Locate the cell with the specified text and output its [x, y] center coordinate. 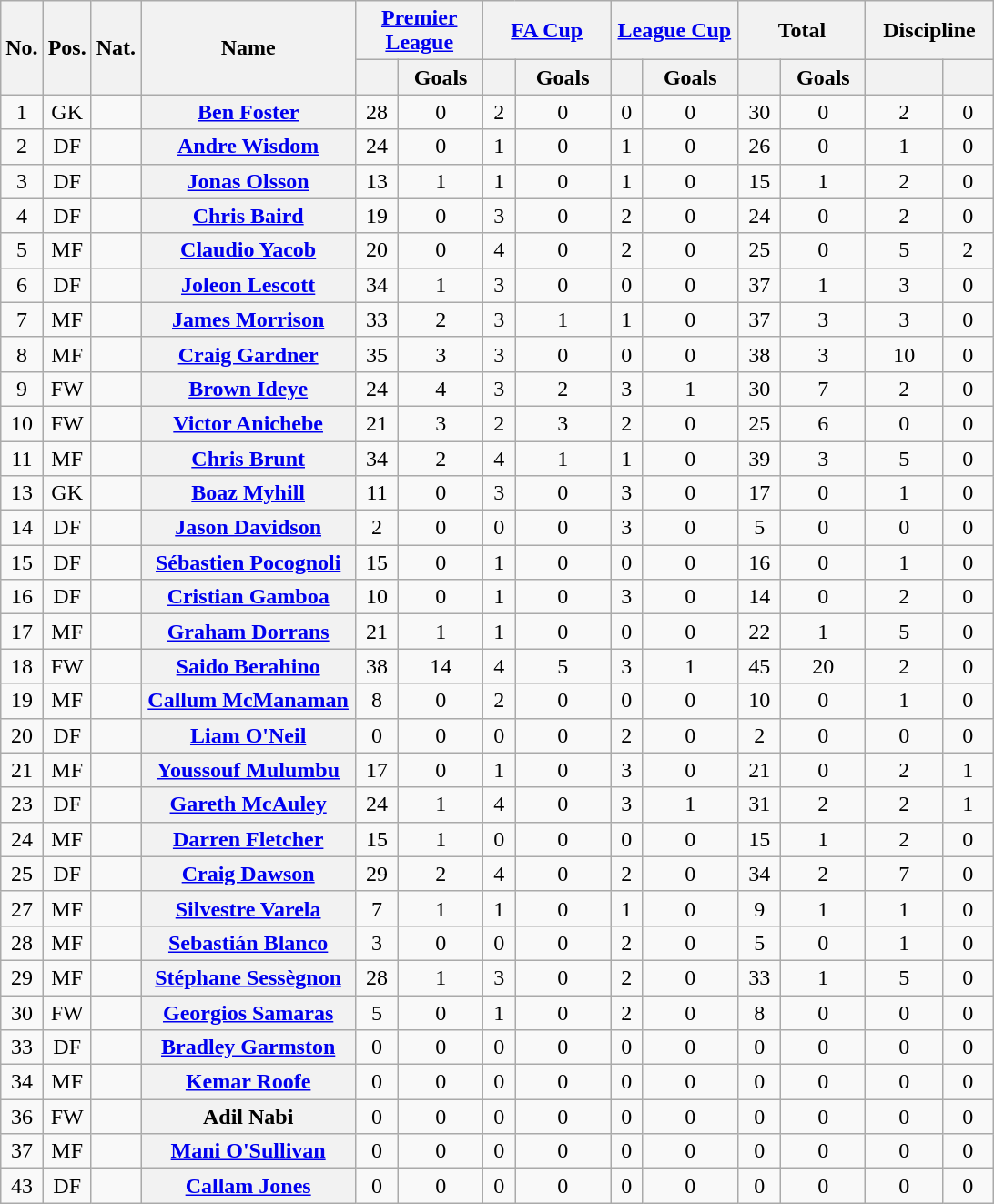
Jonas Olsson [248, 181]
Chris Baird [248, 216]
31 [759, 804]
23 [22, 804]
Premier League [420, 31]
Joleon Lescott [248, 285]
Nat. [116, 47]
Jason Davidson [248, 528]
League Cup [674, 31]
Graham Dorrans [248, 632]
Boaz Myhill [248, 493]
Mani O'Sullivan [248, 1151]
Callum McManaman [248, 701]
Darren Fletcher [248, 839]
James Morrison [248, 319]
Bradley Garmston [248, 1047]
Adil Nabi [248, 1117]
Cristian Gamboa [248, 597]
26 [759, 147]
Brown Ideye [248, 389]
Saido Berahino [248, 666]
Kemar Roofe [248, 1082]
39 [759, 458]
Silvestre Varela [248, 908]
Sebastián Blanco [248, 943]
Callam Jones [248, 1186]
18 [22, 666]
43 [22, 1186]
Liam O'Neil [248, 735]
Craig Gardner [248, 354]
FA Cup [547, 31]
Ben Foster [248, 112]
Pos. [67, 47]
45 [759, 666]
Gareth McAuley [248, 804]
Victor Anichebe [248, 423]
36 [22, 1117]
Claudio Yacob [248, 250]
Georgios Samaras [248, 1013]
35 [377, 354]
27 [22, 908]
Stéphane Sessègnon [248, 977]
Youssouf Mulumbu [248, 770]
Total [802, 31]
22 [759, 632]
No. [22, 47]
Discipline [929, 31]
Andre Wisdom [248, 147]
Craig Dawson [248, 874]
Name [248, 47]
Chris Brunt [248, 458]
Sébastien Pocognoli [248, 562]
